Pinpoint the cell where the given text exists, returning its (X, Y) midpoint coordinate. 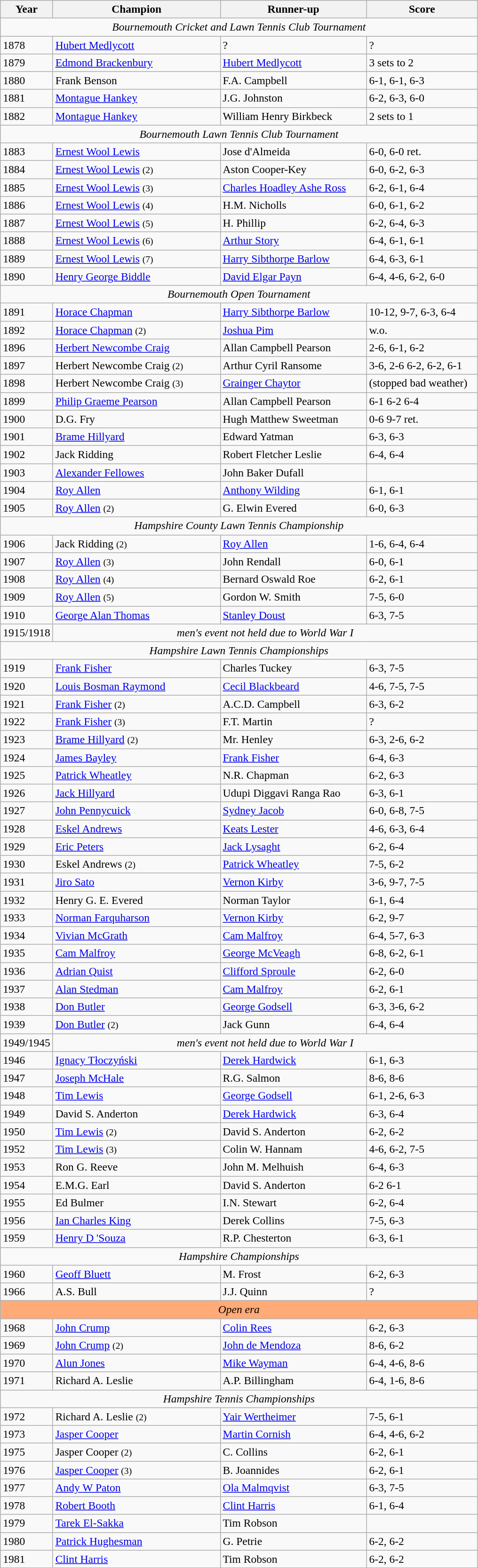
7-5, 6-1 (422, 1417)
10-12, 9-7, 6-3, 6-4 (422, 312)
Herbert Newcombe Craig (3) (136, 383)
1939 (26, 1024)
6-8, 6-2, 6-1 (422, 953)
Tim Lewis (136, 1096)
Hampshire Lawn Tennis Championships (239, 650)
Eskel Andrews (2) (136, 864)
John Baker Dufall (294, 472)
Anthony Wilding (294, 490)
Clifford Sproule (294, 971)
1953 (26, 1167)
0-6 9-7 ret. (422, 419)
M. Frost (294, 1274)
1924 (26, 757)
1960 (26, 1274)
David Elgar Payn (294, 277)
1897 (26, 365)
1972 (26, 1417)
Alun Jones (136, 1363)
1928 (26, 829)
B. Joannides (294, 1470)
Joshua Pim (294, 330)
Aston Cooper-Key (294, 169)
1889 (26, 259)
Champion (136, 9)
Open era (239, 1309)
Bournemouth Cricket and Lawn Tennis Club Tournament (239, 27)
Udupi Diggavi Ranga Rao (294, 793)
1932 (26, 900)
1900 (26, 419)
1950 (26, 1132)
1903 (26, 472)
1946 (26, 1060)
Ian Charles King (136, 1220)
Mr. Henley (294, 739)
6-1, 2-6, 6-3 (422, 1096)
Richard A. Leslie (2) (136, 1417)
Year (26, 9)
Robert Fletcher Leslie (294, 454)
E.M.G. Earl (136, 1185)
1956 (26, 1220)
1896 (26, 348)
Charles Tuckey (294, 668)
1966 (26, 1291)
R.P. Chesterton (294, 1238)
4-6, 7-5, 7-5 (422, 686)
1882 (26, 116)
1919 (26, 668)
1935 (26, 953)
Norman Taylor (294, 900)
6-4, 1-6, 8-6 (422, 1381)
Ernest Wool Lewis (3) (136, 187)
6-2, 6-3, 6-0 (422, 98)
6-2, 6-4, 6-3 (422, 223)
6-3, 3-6, 6-2 (422, 1006)
Ignacy Tłoczyński (136, 1060)
John de Mendoza (294, 1345)
R.G. Salmon (294, 1078)
1884 (26, 169)
1880 (26, 80)
6-0, 6-3 (422, 508)
Edward Yatman (294, 436)
John Crump (136, 1327)
Jack Gunn (294, 1024)
1922 (26, 721)
Ola Malmqvist (294, 1488)
Hampshire Tennis Championships (239, 1399)
1949/1945 (26, 1042)
1892 (26, 330)
1981 (26, 1559)
6-1 6-2 6-4 (422, 401)
1909 (26, 597)
1915/1918 (26, 633)
1929 (26, 847)
1937 (26, 989)
1931 (26, 882)
6-4, 4-6, 6-2, 6-0 (422, 277)
1888 (26, 241)
Arthur Story (294, 241)
2-6, 6-1, 6-2 (422, 348)
Frank Fisher (3) (136, 721)
1927 (26, 811)
Frank Benson (136, 80)
Hampshire County Lawn Tennis Championship (239, 526)
1891 (26, 312)
6-0, 6-2, 6-3 (422, 169)
1887 (26, 223)
Hampshire Championships (239, 1256)
2 sets to 1 (422, 116)
Ernest Wool Lewis (4) (136, 205)
Patrick Hughesman (136, 1541)
1933 (26, 918)
w.o. (422, 330)
Charles Hoadley Ashe Ross (294, 187)
Keats Lester (294, 829)
Sydney Jacob (294, 811)
1936 (26, 971)
Mike Wayman (294, 1363)
1947 (26, 1078)
John Rendall (294, 562)
Arthur Cyril Ransome (294, 365)
7-5, 6-2 (422, 864)
(stopped bad weather) (422, 383)
7-5, 6-3 (422, 1220)
Jiro Sato (136, 882)
J.J. Quinn (294, 1291)
John M. Melhuish (294, 1167)
Ernest Wool Lewis (6) (136, 241)
1883 (26, 151)
Edmond Brackenbury (136, 63)
Horace Chapman (136, 312)
Jack Hillyard (136, 793)
Jasper Cooper (2) (136, 1452)
Jack Ridding (2) (136, 544)
John Crump (2) (136, 1345)
Ed Bulmer (136, 1203)
Jose d'Almeida (294, 151)
J.G. Johnston (294, 98)
Ernest Wool Lewis (7) (136, 259)
1899 (26, 401)
A.S. Bull (136, 1291)
Norman Farquharson (136, 918)
1959 (26, 1238)
Richard A. Leslie (136, 1381)
1973 (26, 1434)
Bournemouth Open Tournament (239, 294)
Louis Bosman Raymond (136, 686)
6-2, 6-0 (422, 971)
Don Butler (136, 1006)
Joseph McHale (136, 1078)
Cecil Blackbeard (294, 686)
F.T. Martin (294, 721)
1925 (26, 775)
G. Petrie (294, 1541)
Ernest Wool Lewis (5) (136, 223)
6-3, 6-2 (422, 704)
A.C.D. Campbell (294, 704)
N.R. Chapman (294, 775)
Brame Hillyard (2) (136, 739)
Bournemouth Lawn Tennis Club Tournament (239, 134)
Henry George Biddle (136, 277)
H. Phillip (294, 223)
Don Butler (2) (136, 1024)
1955 (26, 1203)
1970 (26, 1363)
1878 (26, 45)
1879 (26, 63)
A.P. Billingham (294, 1381)
1910 (26, 615)
1901 (26, 436)
Geoff Bluett (136, 1274)
4-6, 6-3, 6-4 (422, 829)
1902 (26, 454)
Eric Peters (136, 847)
Colin Rees (294, 1327)
4-6, 6-2, 7-5 (422, 1149)
1949 (26, 1114)
6-4, 6-3, 6-1 (422, 259)
1906 (26, 544)
Herbert Newcombe Craig (136, 348)
Bernard Oswald Roe (294, 579)
Roy Allen (4) (136, 579)
1968 (26, 1327)
6-4, 6-1, 6-1 (422, 241)
6-4, 5-7, 6-3 (422, 935)
6-0, 6-0 ret. (422, 151)
1920 (26, 686)
6-1, 6-3 (422, 1060)
Tim Lewis (2) (136, 1132)
6-1, 6-1 (422, 490)
6-2, 6-1, 6-4 (422, 187)
Jack Ridding (136, 454)
6-3, 6-4 (422, 1114)
Philip Graeme Pearson (136, 401)
1975 (26, 1452)
6-0, 6-1, 6-2 (422, 205)
6-3, 2-6, 6-2 (422, 739)
George Alan Thomas (136, 615)
1885 (26, 187)
6-4, 4-6, 6-2 (422, 1434)
G. Elwin Evered (294, 508)
Gordon W. Smith (294, 597)
6-3, 6-3 (422, 436)
C. Collins (294, 1452)
6-2 6-1 (422, 1185)
Adrian Quist (136, 971)
1980 (26, 1541)
Frank Fisher (2) (136, 704)
Horace Chapman (2) (136, 330)
F.A. Campbell (294, 80)
Hugh Matthew Sweetman (294, 419)
1934 (26, 935)
1938 (26, 1006)
1905 (26, 508)
Derek Collins (294, 1220)
6-1, 6-1, 6-3 (422, 80)
1976 (26, 1470)
1923 (26, 739)
H.M. Nicholls (294, 205)
1954 (26, 1185)
John Pennycuick (136, 811)
6-4, 4-6, 8-6 (422, 1363)
6-2, 9-7 (422, 918)
6-0, 6-1 (422, 562)
1881 (26, 98)
William Henry Birkbeck (294, 116)
7-5, 6-0 (422, 597)
Tarek El-Sakka (136, 1523)
Alan Stedman (136, 989)
Jasper Cooper (3) (136, 1470)
Vivian McGrath (136, 935)
1977 (26, 1488)
3-6, 9-7, 7-5 (422, 882)
Stanley Doust (294, 615)
1948 (26, 1096)
1952 (26, 1149)
1890 (26, 277)
Brame Hillyard (136, 436)
1898 (26, 383)
Robert Booth (136, 1505)
3 sets to 2 (422, 63)
1904 (26, 490)
1908 (26, 579)
8-6, 8-6 (422, 1078)
Henry D 'Souza (136, 1238)
James Bayley (136, 757)
Eskel Andrews (136, 829)
8-6, 6-2 (422, 1345)
George McVeagh (294, 953)
1979 (26, 1523)
3-6, 2-6 6-2, 6-2, 6-1 (422, 365)
D.G. Fry (136, 419)
Roy Allen (2) (136, 508)
Grainger Chaytor (294, 383)
Andy W Paton (136, 1488)
1930 (26, 864)
Henry G. E. Evered (136, 900)
1-6, 6-4, 6-4 (422, 544)
I.N. Stewart (294, 1203)
1921 (26, 704)
1907 (26, 562)
Ernest Wool Lewis (2) (136, 169)
1969 (26, 1345)
Roy Allen (5) (136, 597)
Ernest Wool Lewis (136, 151)
Jasper Cooper (136, 1434)
Martin Cornish (294, 1434)
6-0, 6-8, 7-5 (422, 811)
Yair Wertheimer (294, 1417)
1926 (26, 793)
Score (422, 9)
1978 (26, 1505)
Tim Lewis (3) (136, 1149)
Jack Lysaght (294, 847)
Roy Allen (3) (136, 562)
1971 (26, 1381)
Alexander Fellowes (136, 472)
1886 (26, 205)
Ron G. Reeve (136, 1167)
Herbert Newcombe Craig (2) (136, 365)
Colin W. Hannam (294, 1149)
Runner-up (294, 9)
